Find where the given text appears and provide that cell's center as [x, y] coordinate. 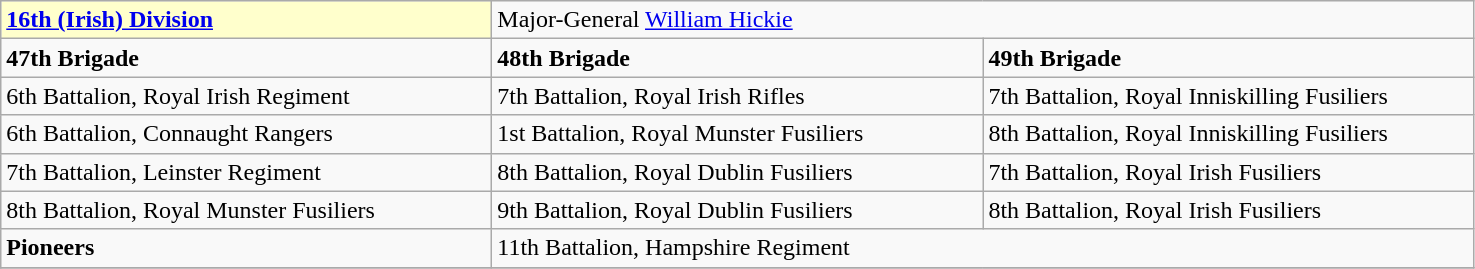
6th Battalion, Royal Irish Regiment [246, 96]
Major-General William Hickie [983, 20]
48th Brigade [738, 58]
9th Battalion, Royal Dublin Fusiliers [738, 210]
49th Brigade [1228, 58]
7th Battalion, Royal Irish Fusiliers [1228, 172]
11th Battalion, Hampshire Regiment [983, 248]
8th Battalion, Royal Dublin Fusiliers [738, 172]
1st Battalion, Royal Munster Fusiliers [738, 134]
7th Battalion, Royal Inniskilling Fusiliers [1228, 96]
8th Battalion, Royal Irish Fusiliers [1228, 210]
7th Battalion, Leinster Regiment [246, 172]
8th Battalion, Royal Inniskilling Fusiliers [1228, 134]
8th Battalion, Royal Munster Fusiliers [246, 210]
16th (Irish) Division [246, 20]
Pioneers [246, 248]
6th Battalion, Connaught Rangers [246, 134]
7th Battalion, Royal Irish Rifles [738, 96]
47th Brigade [246, 58]
